For the text-containing cell, return its midpoint in [X, Y] coordinate format. 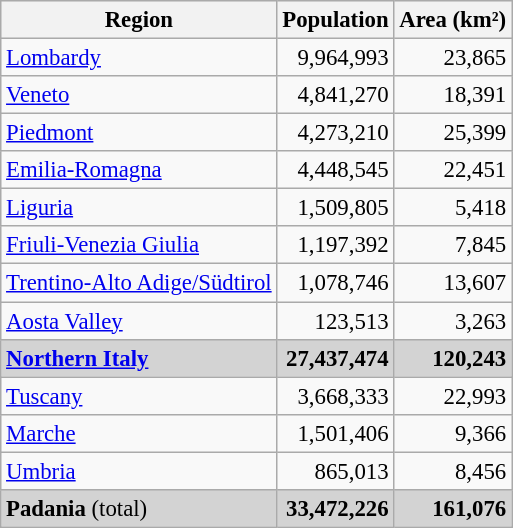
13,607 [453, 283]
Trentino-Alto Adige/Südtirol [139, 283]
Emilia-Romagna [139, 170]
4,448,545 [336, 170]
Marche [139, 433]
18,391 [453, 95]
Umbria [139, 471]
4,273,210 [336, 133]
161,076 [453, 509]
23,865 [453, 58]
1,509,805 [336, 208]
Piedmont [139, 133]
Tuscany [139, 396]
4,841,270 [336, 95]
3,668,333 [336, 396]
25,399 [453, 133]
27,437,474 [336, 358]
Aosta Valley [139, 321]
5,418 [453, 208]
Region [139, 20]
3,263 [453, 321]
Friuli-Venezia Giulia [139, 245]
22,451 [453, 170]
Area (km²) [453, 20]
Veneto [139, 95]
865,013 [336, 471]
Liguria [139, 208]
Population [336, 20]
Northern Italy [139, 358]
33,472,226 [336, 509]
22,993 [453, 396]
9,964,993 [336, 58]
123,513 [336, 321]
Padania (total) [139, 509]
120,243 [453, 358]
7,845 [453, 245]
Lombardy [139, 58]
1,501,406 [336, 433]
1,197,392 [336, 245]
8,456 [453, 471]
1,078,746 [336, 283]
9,366 [453, 433]
